Identify which cell holds the provided text, then report its [x, y] central coordinate. 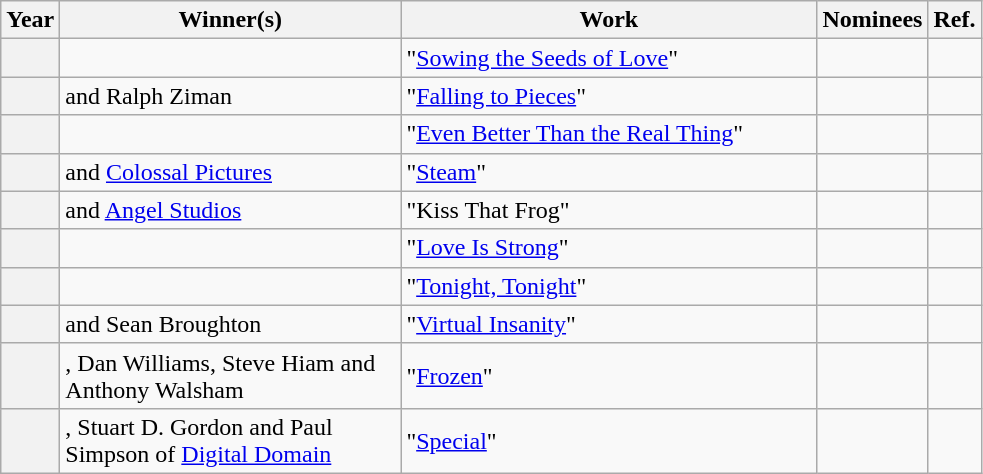
and Sean Broughton [230, 324]
, Dan Williams, Steve Hiam and Anthony Walsham [230, 376]
and Angel Studios [230, 210]
"Tonight, Tonight" [609, 286]
and Colossal Pictures [230, 172]
, Stuart D. Gordon and Paul Simpson of Digital Domain [230, 440]
"Sowing the Seeds of Love" [609, 58]
Nominees [872, 20]
Year [30, 20]
"Even Better Than the Real Thing" [609, 134]
"Steam" [609, 172]
Ref. [954, 20]
and Ralph Ziman [230, 96]
"Falling to Pieces" [609, 96]
"Love Is Strong" [609, 248]
Work [609, 20]
"Virtual Insanity" [609, 324]
"Kiss That Frog" [609, 210]
Winner(s) [230, 20]
"Frozen" [609, 376]
"Special" [609, 440]
